Return [x, y] of the center of cell containing provided text 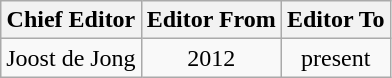
Editor From [211, 20]
Editor To [336, 20]
Joost de Jong [71, 58]
Chief Editor [71, 20]
present [336, 58]
2012 [211, 58]
